Output the (X, Y) coordinate of the center of the cell containing the given text.  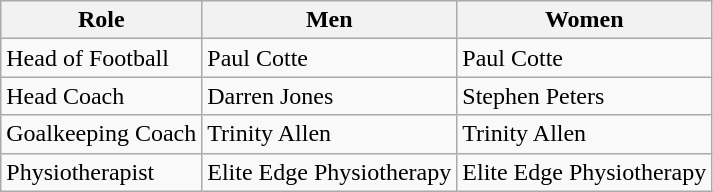
Head Coach (102, 96)
Women (584, 20)
Goalkeeping Coach (102, 134)
Head of Football (102, 58)
Role (102, 20)
Men (330, 20)
Physiotherapist (102, 172)
Darren Jones (330, 96)
Stephen Peters (584, 96)
